Scan for the cell matching the given text and deliver its (X, Y) coordinate at center. 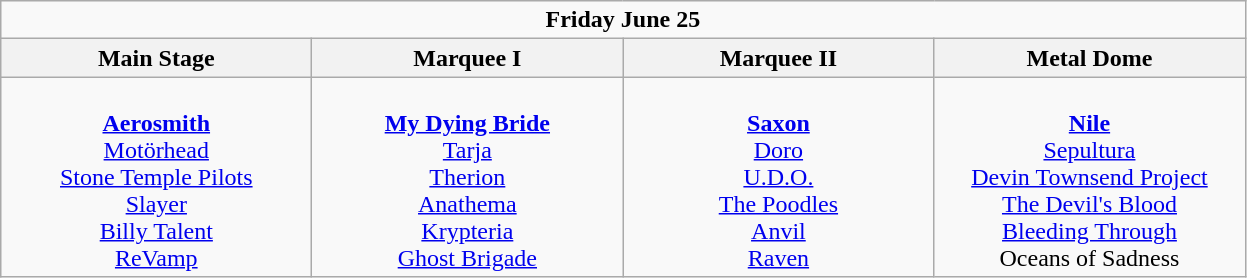
Marquee II (778, 58)
My Dying Bride Tarja Therion Anathema Krypteria Ghost Brigade (468, 177)
Aerosmith Motörhead Stone Temple Pilots Slayer Billy Talent ReVamp (156, 177)
Nile Sepultura Devin Townsend Project The Devil's Blood Bleeding Through Oceans of Sadness (1090, 177)
Saxon Doro U.D.O. The Poodles Anvil Raven (778, 177)
Main Stage (156, 58)
Marquee I (468, 58)
Friday June 25 (623, 20)
Metal Dome (1090, 58)
